Find where the given text appears and provide that cell's center as (x, y) coordinate. 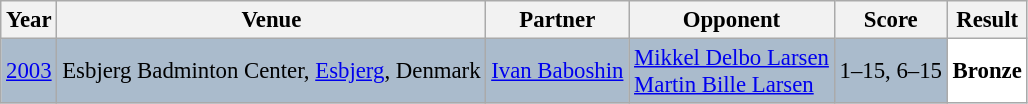
Result (987, 20)
Venue (272, 20)
Bronze (987, 72)
Opponent (732, 20)
Ivan Baboshin (558, 72)
2003 (29, 72)
1–15, 6–15 (890, 72)
Esbjerg Badminton Center, Esbjerg, Denmark (272, 72)
Score (890, 20)
Partner (558, 20)
Mikkel Delbo Larsen Martin Bille Larsen (732, 72)
Year (29, 20)
